Find where the given text appears and provide that cell's center as [X, Y] coordinate. 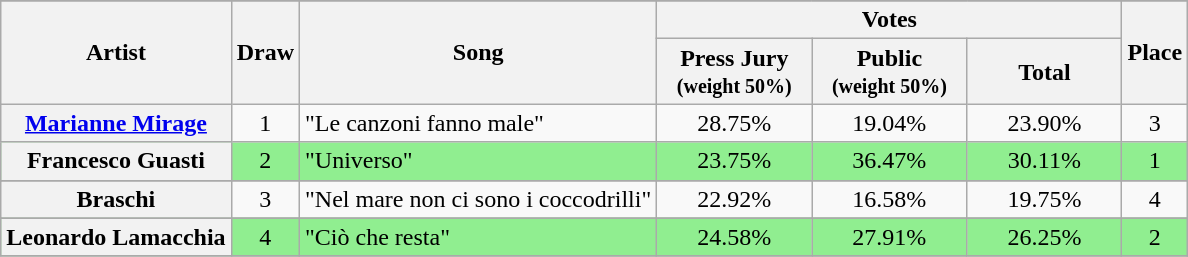
Place [1155, 52]
Total [1044, 72]
Public(weight 50%) [890, 72]
"Universo" [478, 161]
30.11% [1044, 161]
19.75% [1044, 199]
28.75% [734, 123]
"Ciò che resta" [478, 237]
"Le canzoni fanno male" [478, 123]
27.91% [890, 237]
19.04% [890, 123]
Marianne Mirage [116, 123]
Francesco Guasti [116, 161]
26.25% [1044, 237]
Votes [890, 20]
16.58% [890, 199]
22.92% [734, 199]
Artist [116, 52]
24.58% [734, 237]
Press Jury(weight 50%) [734, 72]
Song [478, 52]
36.47% [890, 161]
Draw [265, 52]
"Nel mare non ci sono i coccodrilli" [478, 199]
Leonardo Lamacchia [116, 237]
23.75% [734, 161]
23.90% [1044, 123]
Braschi [116, 199]
